Identify which cell holds the provided text, then report its (x, y) central coordinate. 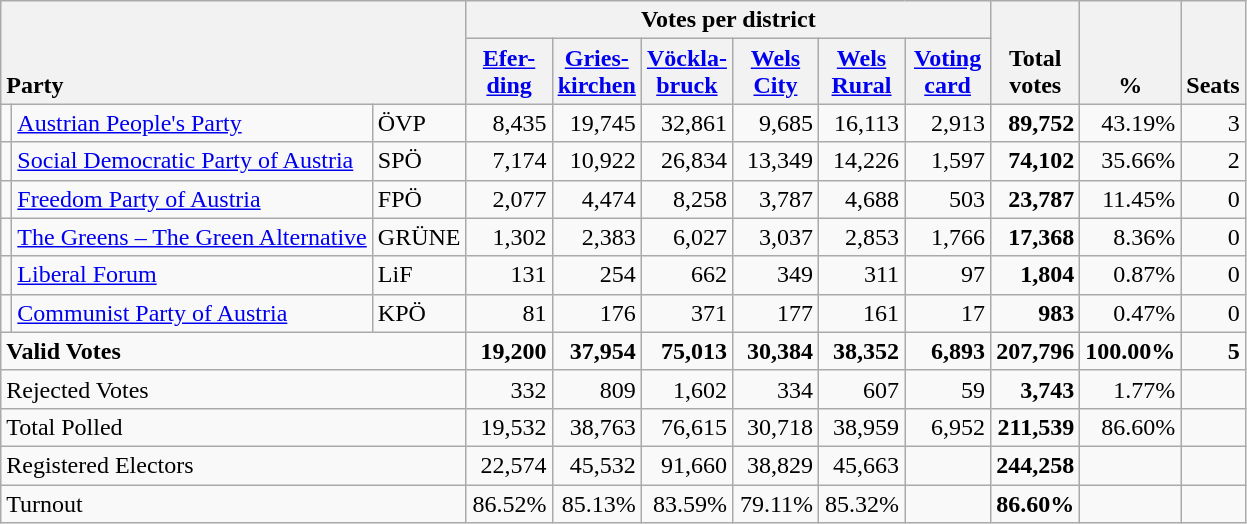
FPÖ (419, 199)
6,027 (686, 237)
Social Democratic Party of Austria (192, 161)
38,763 (596, 427)
Gries-kirchen (596, 72)
81 (509, 313)
86.52% (509, 503)
91,660 (686, 465)
332 (509, 389)
35.66% (1130, 161)
6,893 (948, 351)
Total Polled (234, 427)
83.59% (686, 503)
2,077 (509, 199)
LiF (419, 275)
3,037 (775, 237)
Totalvotes (1036, 52)
1,766 (948, 237)
3,787 (775, 199)
59 (948, 389)
Efer-ding (509, 72)
KPÖ (419, 313)
79.11% (775, 503)
Votes per district (728, 20)
19,532 (509, 427)
6,952 (948, 427)
97 (948, 275)
662 (686, 275)
2,853 (862, 237)
1,804 (1036, 275)
7,174 (509, 161)
607 (862, 389)
0.47% (1130, 313)
30,384 (775, 351)
9,685 (775, 123)
207,796 (1036, 351)
100.00% (1130, 351)
3,743 (1036, 389)
26,834 (686, 161)
2,383 (596, 237)
85.32% (862, 503)
809 (596, 389)
8,258 (686, 199)
89,752 (1036, 123)
334 (775, 389)
Registered Electors (234, 465)
1.77% (1130, 389)
ÖVP (419, 123)
Rejected Votes (234, 389)
19,745 (596, 123)
75,013 (686, 351)
43.19% (1130, 123)
45,663 (862, 465)
0.87% (1130, 275)
177 (775, 313)
17,368 (1036, 237)
983 (1036, 313)
1,302 (509, 237)
1,602 (686, 389)
16,113 (862, 123)
311 (862, 275)
Turnout (234, 503)
17 (948, 313)
14,226 (862, 161)
1,597 (948, 161)
74,102 (1036, 161)
SPÖ (419, 161)
Communist Party of Austria (192, 313)
32,861 (686, 123)
3 (1213, 123)
Seats (1213, 52)
371 (686, 313)
37,954 (596, 351)
5 (1213, 351)
Vöckla-bruck (686, 72)
% (1130, 52)
2 (1213, 161)
76,615 (686, 427)
176 (596, 313)
13,349 (775, 161)
38,352 (862, 351)
2,913 (948, 123)
WelsRural (862, 72)
254 (596, 275)
10,922 (596, 161)
30,718 (775, 427)
23,787 (1036, 199)
4,688 (862, 199)
503 (948, 199)
85.13% (596, 503)
Liberal Forum (192, 275)
GRÜNE (419, 237)
WelsCity (775, 72)
Party (234, 52)
Valid Votes (234, 351)
Votingcard (948, 72)
211,539 (1036, 427)
The Greens – The Green Alternative (192, 237)
38,829 (775, 465)
131 (509, 275)
45,532 (596, 465)
349 (775, 275)
161 (862, 313)
22,574 (509, 465)
19,200 (509, 351)
11.45% (1130, 199)
Freedom Party of Austria (192, 199)
244,258 (1036, 465)
4,474 (596, 199)
8,435 (509, 123)
8.36% (1130, 237)
38,959 (862, 427)
Austrian People's Party (192, 123)
